Provide the [x, y] coordinate of the cell's center where the given text is located.  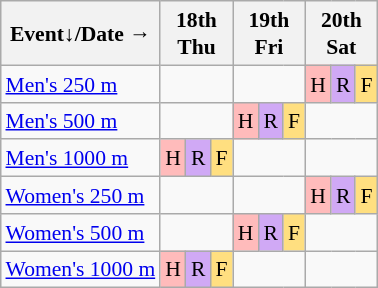
19thFri [269, 33]
Men's 1000 m [80, 158]
Women's 250 m [80, 194]
20thSat [341, 33]
Men's 500 m [80, 120]
Women's 1000 m [80, 268]
Women's 500 m [80, 232]
Event↓/Date → [80, 33]
Men's 250 m [80, 84]
18thThu [196, 33]
